Return [x, y] of the center of cell containing provided text 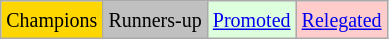
Promoted [252, 20]
Relegated [342, 20]
Champions [52, 20]
Runners-up [155, 20]
